Provide the (X, Y) coordinate of the cell's center where the given text is located.  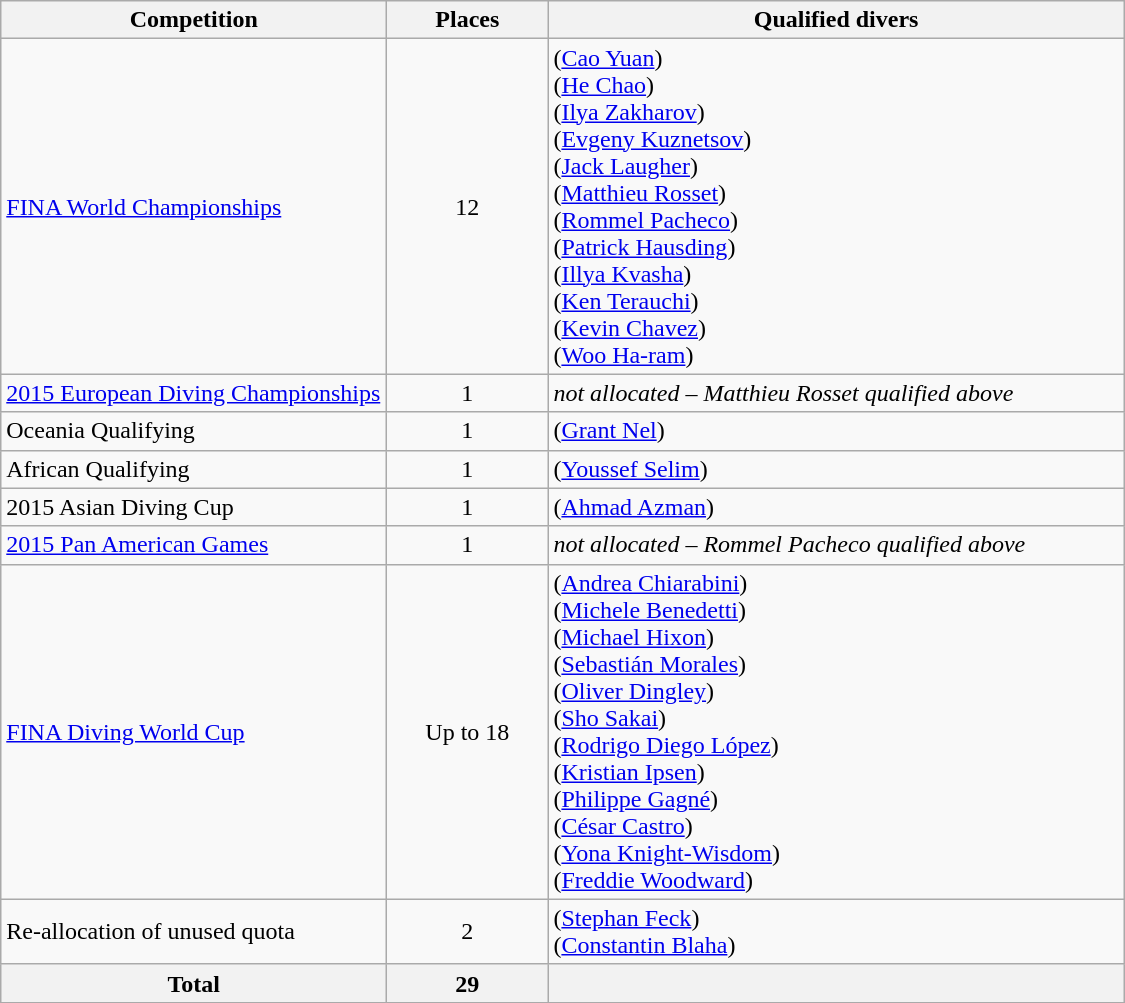
Oceania Qualifying (194, 431)
(Ahmad Azman) (836, 507)
FINA Diving World Cup (194, 732)
Places (468, 20)
2015 Pan American Games (194, 545)
not allocated – Matthieu Rosset qualified above (836, 393)
Up to 18 (468, 732)
Re-allocation of unused quota (194, 932)
12 (468, 206)
2 (468, 932)
2015 European Diving Championships (194, 393)
(Grant Nel) (836, 431)
(Youssef Selim) (836, 469)
Competition (194, 20)
Total (194, 983)
not allocated – Rommel Pacheco qualified above (836, 545)
Qualified divers (836, 20)
(Stephan Feck) (Constantin Blaha) (836, 932)
African Qualifying (194, 469)
2015 Asian Diving Cup (194, 507)
FINA World Championships (194, 206)
29 (468, 983)
